Determine the (X, Y) coordinate at the center of the cell enclosing the given text.  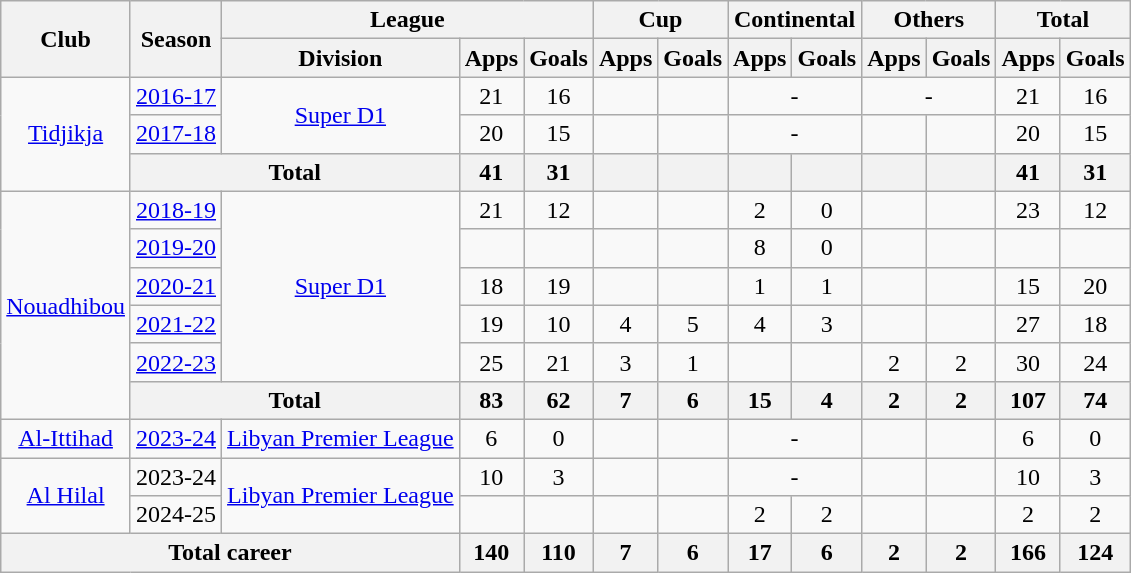
8 (760, 248)
Season (176, 39)
2024-25 (176, 515)
2021-22 (176, 324)
74 (1095, 400)
Al Hilal (66, 496)
107 (1028, 400)
166 (1028, 553)
17 (760, 553)
Al-Ittihad (66, 438)
30 (1028, 362)
Division (341, 58)
83 (491, 400)
Others (929, 20)
124 (1095, 553)
Nouadhibou (66, 305)
27 (1028, 324)
5 (693, 324)
Continental (795, 20)
2017-18 (176, 134)
62 (559, 400)
23 (1028, 210)
2016-17 (176, 96)
2022-23 (176, 362)
140 (491, 553)
25 (491, 362)
Tidjikja (66, 134)
2018-19 (176, 210)
2020-21 (176, 286)
Cup (660, 20)
110 (559, 553)
Club (66, 39)
2019-20 (176, 248)
League (408, 20)
24 (1095, 362)
Total career (230, 553)
